Scan for the cell matching the given text and deliver its (x, y) coordinate at center. 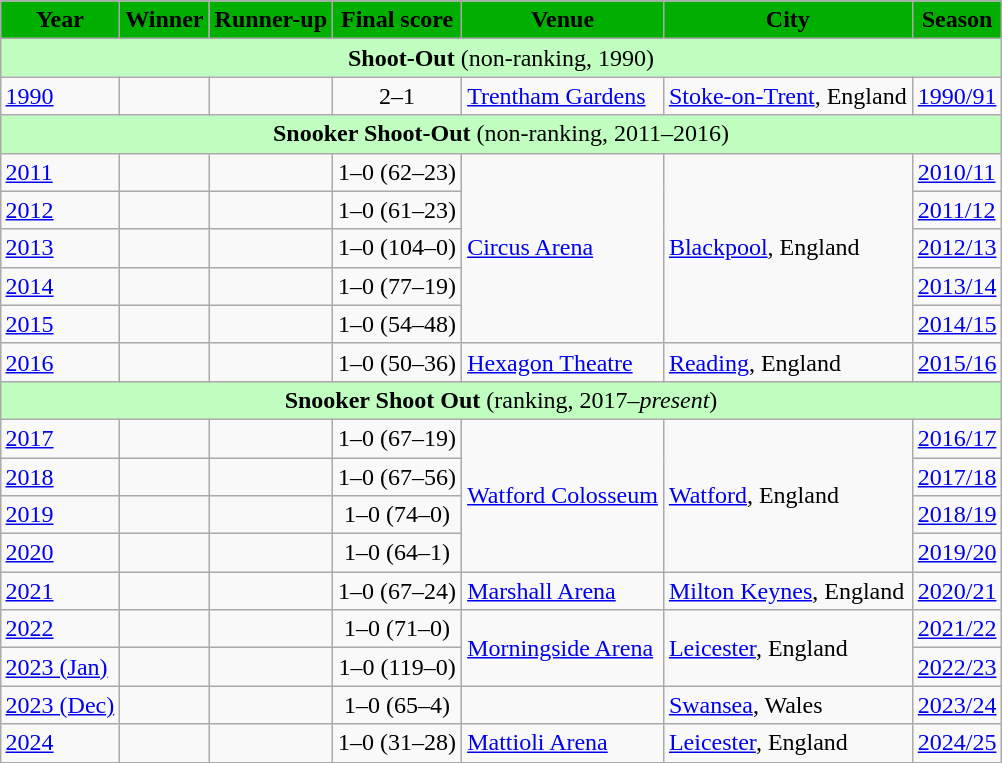
2023 (Dec) (60, 705)
2016/17 (957, 438)
Season (957, 20)
Hexagon Theatre (563, 362)
2024 (60, 743)
Milton Keynes, England (788, 591)
1–0 (77–19) (398, 286)
1–0 (104–0) (398, 248)
Snooker Shoot Out (ranking, 2017–present) (501, 400)
2022 (60, 629)
2017/18 (957, 477)
City (788, 20)
Year (60, 20)
2011 (60, 172)
2015/16 (957, 362)
1–0 (71–0) (398, 629)
Watford Colosseum (563, 495)
2015 (60, 324)
2012/13 (957, 248)
Morningside Arena (563, 648)
2020 (60, 553)
1–0 (65–4) (398, 705)
2013 (60, 248)
Mattioli Arena (563, 743)
2017 (60, 438)
1–0 (119–0) (398, 667)
1–0 (74–0) (398, 515)
2014 (60, 286)
1990/91 (957, 96)
1–0 (54–48) (398, 324)
2023/24 (957, 705)
Shoot-Out (non-ranking, 1990) (501, 58)
Blackpool, England (788, 248)
2023 (Jan) (60, 667)
Winner (164, 20)
2019 (60, 515)
1990 (60, 96)
Snooker Shoot-Out (non-ranking, 2011–2016) (501, 134)
2021/22 (957, 629)
Watford, England (788, 495)
Stoke-on-Trent, England (788, 96)
1–0 (62–23) (398, 172)
2019/20 (957, 553)
Venue (563, 20)
2021 (60, 591)
2020/21 (957, 591)
Swansea, Wales (788, 705)
1–0 (50–36) (398, 362)
2012 (60, 210)
1–0 (67–24) (398, 591)
1–0 (64–1) (398, 553)
Final score (398, 20)
2024/25 (957, 743)
1–0 (67–56) (398, 477)
2011/12 (957, 210)
2018/19 (957, 515)
1–0 (67–19) (398, 438)
2016 (60, 362)
1–0 (31–28) (398, 743)
Trentham Gardens (563, 96)
2018 (60, 477)
2–1 (398, 96)
Runner-up (271, 20)
2014/15 (957, 324)
Circus Arena (563, 248)
2022/23 (957, 667)
1–0 (61–23) (398, 210)
2013/14 (957, 286)
2010/11 (957, 172)
Reading, England (788, 362)
Marshall Arena (563, 591)
